Return [x, y] of the center of cell containing provided text 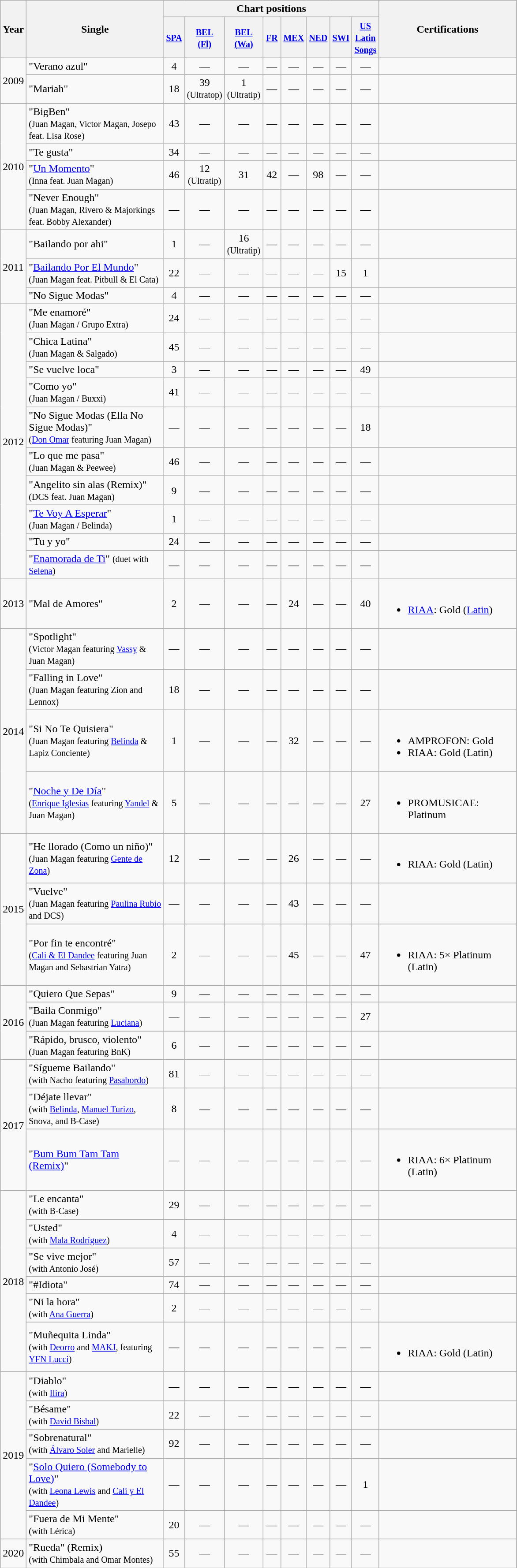
"Bailando Por El Mundo"(Juan Magan feat. Pitbull & El Cata) [95, 272]
"Déjate llevar"(with Belinda, Manuel Turizo, Snova, and B-Case) [95, 1109]
42 [272, 175]
RIAA: 5× Platinum (Latin) [447, 955]
"He llorado (Como un niño)"(Juan Magan featuring Gente de Zona) [95, 858]
"Le encanta"(with B-Case) [95, 1205]
"Rápido, brusco, violento"(Juan Magan featuring BnK) [95, 1046]
12 [174, 858]
41 [174, 392]
2015 [13, 909]
92 [174, 1443]
2012 [13, 441]
Certifications [447, 29]
2018 [13, 1281]
"No Sigue Modas" [95, 295]
"Tu y yo" [95, 542]
"Me enamoré"(Juan Magan / Grupo Extra) [95, 318]
"Verano azul" [95, 66]
16(Ultratip) [244, 244]
AMPROFON: GoldRIAA: Gold (Latin) [447, 741]
"Si No Te Quisiera"(Juan Magan featuring Belinda & Lapiz Conciente) [95, 741]
2016 [13, 1023]
2009 [13, 80]
47 [365, 955]
Single [95, 29]
2014 [13, 731]
PROMUSICAE: Platinum [447, 802]
"Noche y De Día"(Enrique Iglesias featuring Yandel & Juan Magan) [95, 802]
"Diablo"(with Ilira) [95, 1386]
"Never Enough"(Juan Magan, Rivero & Majorkings feat. Bobby Alexander) [95, 209]
74 [174, 1285]
2017 [13, 1125]
57 [174, 1263]
SWI [341, 37]
"Mariah" [95, 89]
29 [174, 1205]
FR [272, 37]
"Ni la hora"(with Ana Guerra) [95, 1307]
BEL (Wa) [244, 37]
"Un Momento" (Inna feat. Juan Magan) [95, 175]
2011 [13, 267]
"Quiero Que Sepas" [95, 994]
"Se vive mejor"(with Antonio José) [95, 1263]
40 [365, 604]
32 [294, 741]
"Bailando por ahi" [95, 244]
"Spotlight"(Victor Magan featuring Vassy & Juan Magan) [95, 649]
12 (Ultratip) [205, 175]
"Se vuelve loca" [95, 370]
Chart positions [271, 9]
8 [174, 1109]
55 [174, 1553]
15 [341, 272]
"Muñequita Linda"(with Deorro and MAKJ, featuring YFN Lucci) [95, 1347]
6 [174, 1046]
20 [174, 1525]
Year [13, 29]
"Te gusta" [95, 152]
"Lo que me pasa" (Juan Magan & Peewee) [95, 462]
3 [174, 370]
2010 [13, 167]
98 [318, 175]
"Usted"(with Mala Rodríguez) [95, 1233]
"#Idiota" [95, 1285]
BEL (Fl) [205, 37]
"Rueda" (Remix)(with Chimbala and Omar Montes) [95, 1553]
5 [174, 802]
"Te Voy A Esperar" (Juan Magan / Belinda) [95, 519]
"Angelito sin alas (Remix)" (DCS feat. Juan Magan) [95, 490]
"Enamorada de Ti" (duet with Selena) [95, 564]
"Solo Quiero (Somebody to Love)"(with Leona Lewis and Cali y El Dandee) [95, 1485]
"No Sigue Modas (Ella No Sigue Modas)" (Don Omar featuring Juan Magan) [95, 427]
"Sobrenatural"(with Álvaro Soler and Marielle) [95, 1443]
26 [294, 858]
81 [174, 1074]
2013 [13, 604]
US Latin Songs [365, 37]
"Baila Conmigo"(Juan Magan featuring Luciana) [95, 1017]
"Por fin te encontré"(Cali & El Dandee featuring Juan Magan and Sebastrian Yatra) [95, 955]
"Bum Bum Tam Tam (Remix)" [95, 1160]
"Vuelve"(Juan Magan featuring Paulina Rubio and DCS) [95, 903]
RIAA: 6× Platinum (Latin) [447, 1160]
"BigBen" (Juan Magan, Victor Magan, Josepo feat. Lisa Rose) [95, 123]
39(Ultratop) [205, 89]
"Fuera de Mi Mente"(with Lérica) [95, 1525]
"Mal de Amores" [95, 604]
2020 [13, 1553]
"Falling in Love"(Juan Magan featuring Zion and Lennox) [95, 689]
MEX [294, 37]
34 [174, 152]
"Sígueme Bailando"(with Nacho featuring Pasabordo) [95, 1074]
NED [318, 37]
49 [365, 370]
SPA [174, 37]
2019 [13, 1456]
"Chica Latina"(Juan Magan & Salgado) [95, 346]
"Bésame"(with David Bisbal) [95, 1415]
31 [244, 175]
"Como yo" (Juan Magan / Buxxi) [95, 392]
1(Ultratip) [244, 89]
